For the text-containing cell, return its midpoint in (X, Y) coordinate format. 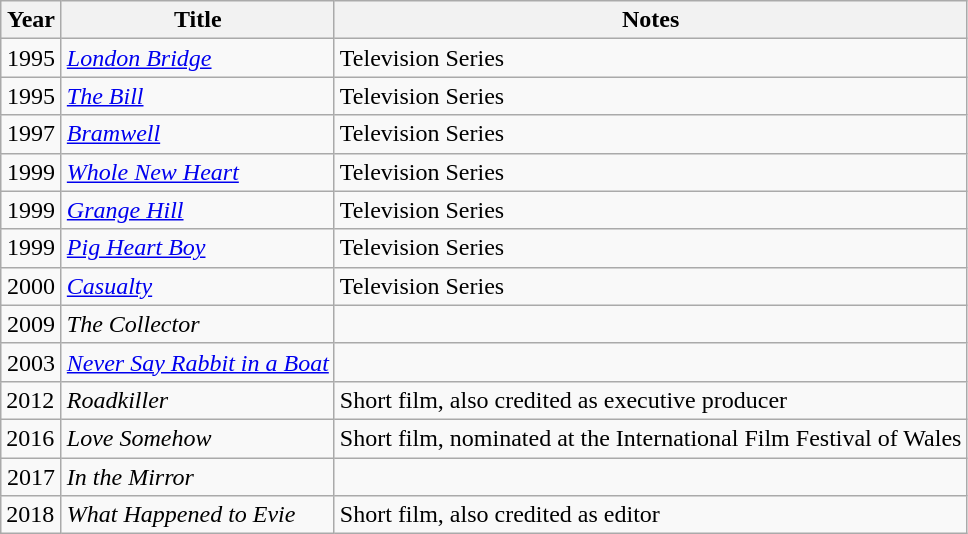
Never Say Rabbit in a Boat (198, 362)
2012 (32, 400)
Love Somehow (198, 438)
Short film, nominated at the International Film Festival of Wales (650, 438)
In the Mirror (198, 477)
The Bill (198, 96)
Whole New Heart (198, 172)
Notes (650, 20)
2009 (32, 324)
Bramwell (198, 134)
The Collector (198, 324)
Casualty (198, 286)
Roadkiller (198, 400)
Pig Heart Boy (198, 248)
Grange Hill (198, 210)
2017 (32, 477)
London Bridge (198, 58)
Title (198, 20)
Short film, also credited as editor (650, 515)
2003 (32, 362)
2000 (32, 286)
Short film, also credited as executive producer (650, 400)
Year (32, 20)
1997 (32, 134)
2016 (32, 438)
2018 (32, 515)
What Happened to Evie (198, 515)
